Determine the [x, y] coordinate at the center of the cell enclosing the given text.  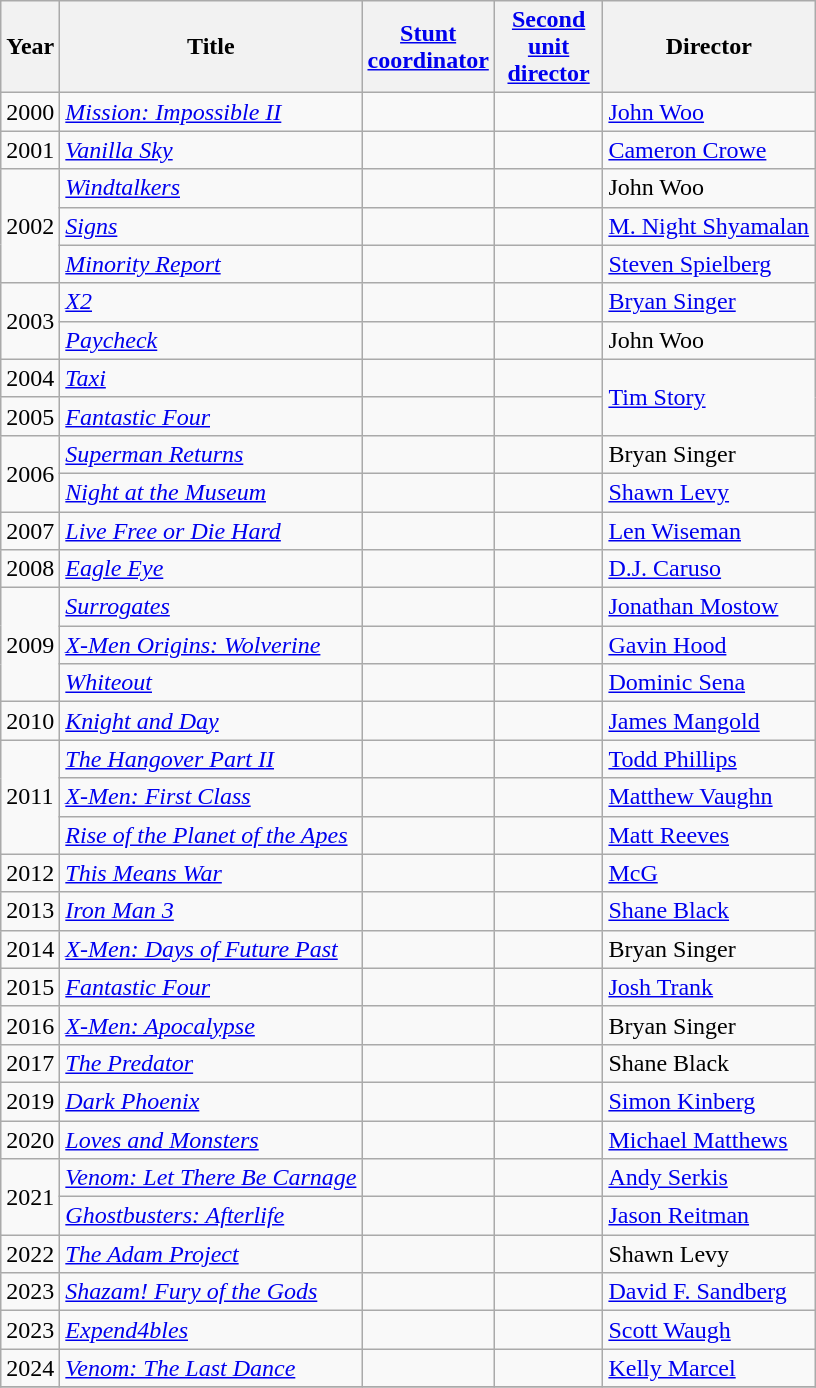
2010 [30, 721]
Minority Report [211, 264]
James Mangold [709, 721]
2001 [30, 150]
Simon Kinberg [709, 1101]
Kelly Marcel [709, 1368]
Steven Spielberg [709, 264]
Director [709, 47]
X2 [211, 302]
This Means War [211, 873]
Matt Reeves [709, 835]
Scott Waugh [709, 1330]
M. Night Shyamalan [709, 226]
Windtalkers [211, 188]
2008 [30, 569]
Second unit director [548, 47]
Knight and Day [211, 721]
Vanilla Sky [211, 150]
Matthew Vaughn [709, 797]
Dominic Sena [709, 683]
The Predator [211, 1063]
Eagle Eye [211, 569]
2016 [30, 1025]
2024 [30, 1368]
2005 [30, 416]
Stunt coordinator [428, 47]
Whiteout [211, 683]
Expend4bles [211, 1330]
2014 [30, 949]
X-Men: Apocalypse [211, 1025]
X-Men Origins: Wolverine [211, 645]
2003 [30, 321]
Michael Matthews [709, 1139]
Surrogates [211, 607]
Ghostbusters: Afterlife [211, 1216]
X-Men: First Class [211, 797]
2017 [30, 1063]
2019 [30, 1101]
Year [30, 47]
Signs [211, 226]
2012 [30, 873]
Venom: The Last Dance [211, 1368]
Josh Trank [709, 987]
X-Men: Days of Future Past [211, 949]
D.J. Caruso [709, 569]
Tim Story [709, 397]
Jonathan Mostow [709, 607]
2002 [30, 226]
2004 [30, 378]
2022 [30, 1254]
2009 [30, 645]
2000 [30, 112]
Dark Phoenix [211, 1101]
2007 [30, 531]
2006 [30, 473]
Todd Phillips [709, 759]
Andy Serkis [709, 1178]
Live Free or Die Hard [211, 531]
Gavin Hood [709, 645]
Jason Reitman [709, 1216]
Loves and Monsters [211, 1139]
Taxi [211, 378]
The Hangover Part II [211, 759]
McG [709, 873]
David F. Sandberg [709, 1292]
Title [211, 47]
Len Wiseman [709, 531]
2020 [30, 1139]
2021 [30, 1197]
2011 [30, 797]
Shazam! Fury of the Gods [211, 1292]
2013 [30, 911]
The Adam Project [211, 1254]
2015 [30, 987]
Iron Man 3 [211, 911]
Mission: Impossible II [211, 112]
Venom: Let There Be Carnage [211, 1178]
Cameron Crowe [709, 150]
Superman Returns [211, 454]
Rise of the Planet of the Apes [211, 835]
Paycheck [211, 340]
Night at the Museum [211, 492]
